Output the [X, Y] coordinate of the center of the cell containing the given text.  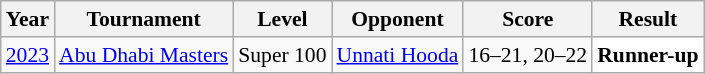
16–21, 20–22 [528, 55]
Tournament [144, 19]
Year [28, 19]
Abu Dhabi Masters [144, 55]
Score [528, 19]
Opponent [398, 19]
Unnati Hooda [398, 55]
2023 [28, 55]
Runner-up [648, 55]
Level [282, 19]
Super 100 [282, 55]
Result [648, 19]
